Provide the [X, Y] coordinate of the cell's center where the given text is located.  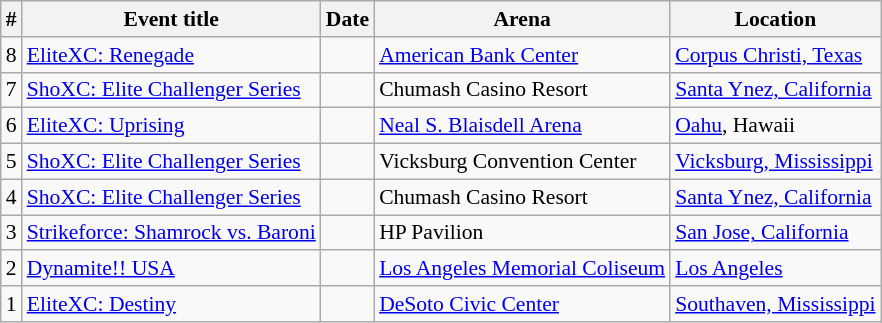
Corpus Christi, Texas [775, 55]
# [12, 19]
4 [12, 197]
Southaven, Mississippi [775, 304]
Date [348, 19]
Location [775, 19]
Strikeforce: Shamrock vs. Baroni [172, 233]
Neal S. Blaisdell Arena [522, 126]
Event title [172, 19]
EliteXC: Renegade [172, 55]
2 [12, 269]
Los Angeles Memorial Coliseum [522, 269]
San Jose, California [775, 233]
HP Pavilion [522, 233]
Oahu, Hawaii [775, 126]
8 [12, 55]
3 [12, 233]
Arena [522, 19]
Los Angeles [775, 269]
6 [12, 126]
Vicksburg Convention Center [522, 162]
5 [12, 162]
EliteXC: Destiny [172, 304]
EliteXC: Uprising [172, 126]
Dynamite!! USA [172, 269]
American Bank Center [522, 55]
DeSoto Civic Center [522, 304]
7 [12, 90]
Vicksburg, Mississippi [775, 162]
1 [12, 304]
